Scan for the cell matching the given text and deliver its (x, y) coordinate at center. 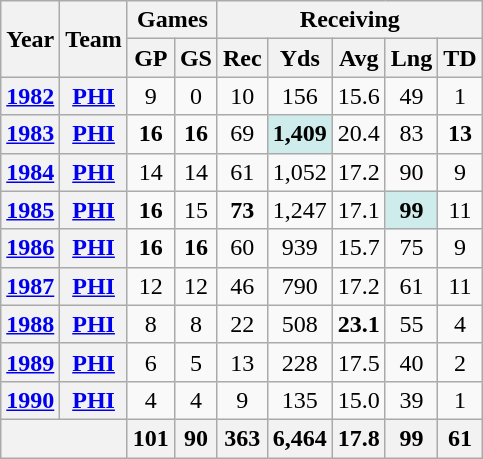
69 (242, 134)
39 (411, 400)
20.4 (358, 134)
15.7 (358, 248)
6,464 (300, 438)
135 (300, 400)
15.6 (358, 96)
1988 (30, 324)
17.1 (358, 210)
GP (150, 58)
73 (242, 210)
1982 (30, 96)
6 (150, 362)
363 (242, 438)
101 (150, 438)
GS (196, 58)
Rec (242, 58)
1,247 (300, 210)
Avg (358, 58)
Lng (411, 58)
Receiving (350, 20)
17.8 (358, 438)
1984 (30, 172)
Year (30, 39)
1983 (30, 134)
Yds (300, 58)
TD (460, 58)
1,052 (300, 172)
1985 (30, 210)
83 (411, 134)
23.1 (358, 324)
0 (196, 96)
156 (300, 96)
2 (460, 362)
22 (242, 324)
10 (242, 96)
790 (300, 286)
46 (242, 286)
49 (411, 96)
1989 (30, 362)
508 (300, 324)
Team (94, 39)
1,409 (300, 134)
1986 (30, 248)
5 (196, 362)
Games (172, 20)
228 (300, 362)
17.5 (358, 362)
55 (411, 324)
15.0 (358, 400)
1987 (30, 286)
939 (300, 248)
40 (411, 362)
1990 (30, 400)
60 (242, 248)
75 (411, 248)
15 (196, 210)
